Detect which cell encompasses the target text, then output its (X, Y) center coordinate. 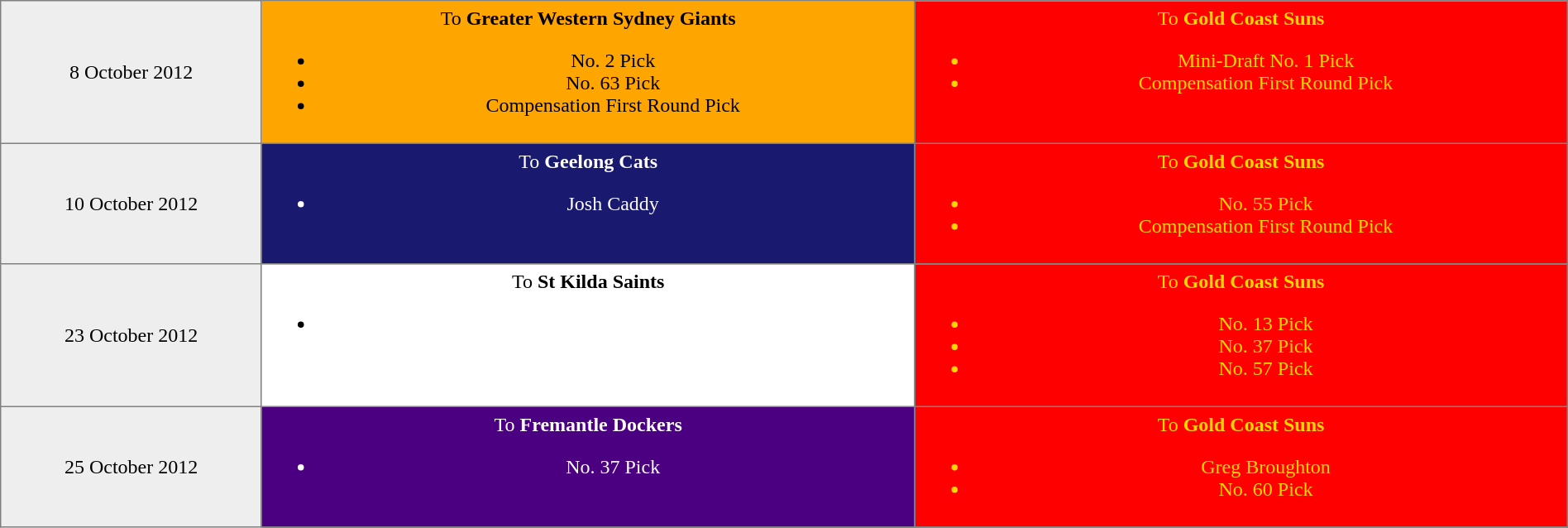
To Gold Coast SunsMini-Draft No. 1 PickCompensation First Round Pick (1241, 72)
To St Kilda Saints (587, 335)
To Geelong CatsJosh Caddy (587, 204)
23 October 2012 (131, 335)
25 October 2012 (131, 467)
To Fremantle DockersNo. 37 Pick (587, 467)
To Greater Western Sydney GiantsNo. 2 PickNo. 63 PickCompensation First Round Pick (587, 72)
8 October 2012 (131, 72)
10 October 2012 (131, 204)
To Gold Coast SunsNo. 55 PickCompensation First Round Pick (1241, 204)
To Gold Coast SunsGreg BroughtonNo. 60 Pick (1241, 467)
To Gold Coast SunsNo. 13 PickNo. 37 PickNo. 57 Pick (1241, 335)
